Locate the cell with the specified text and output its [x, y] center coordinate. 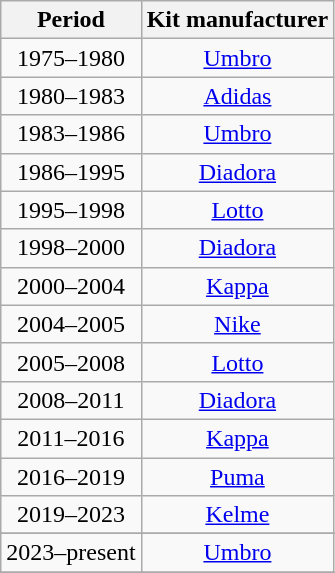
Kit manufacturer [238, 20]
Kelme [238, 515]
Adidas [238, 96]
2000–2004 [71, 286]
Period [71, 20]
2005–2008 [71, 362]
1975–1980 [71, 58]
2023–present [71, 553]
Puma [238, 477]
1986–1995 [71, 172]
2008–2011 [71, 400]
1983–1986 [71, 134]
1995–1998 [71, 210]
Nike [238, 324]
1998–2000 [71, 248]
2019–2023 [71, 515]
2004–2005 [71, 324]
2016–2019 [71, 477]
1980–1983 [71, 96]
2011–2016 [71, 438]
